For the text-containing cell, return its midpoint in (x, y) coordinate format. 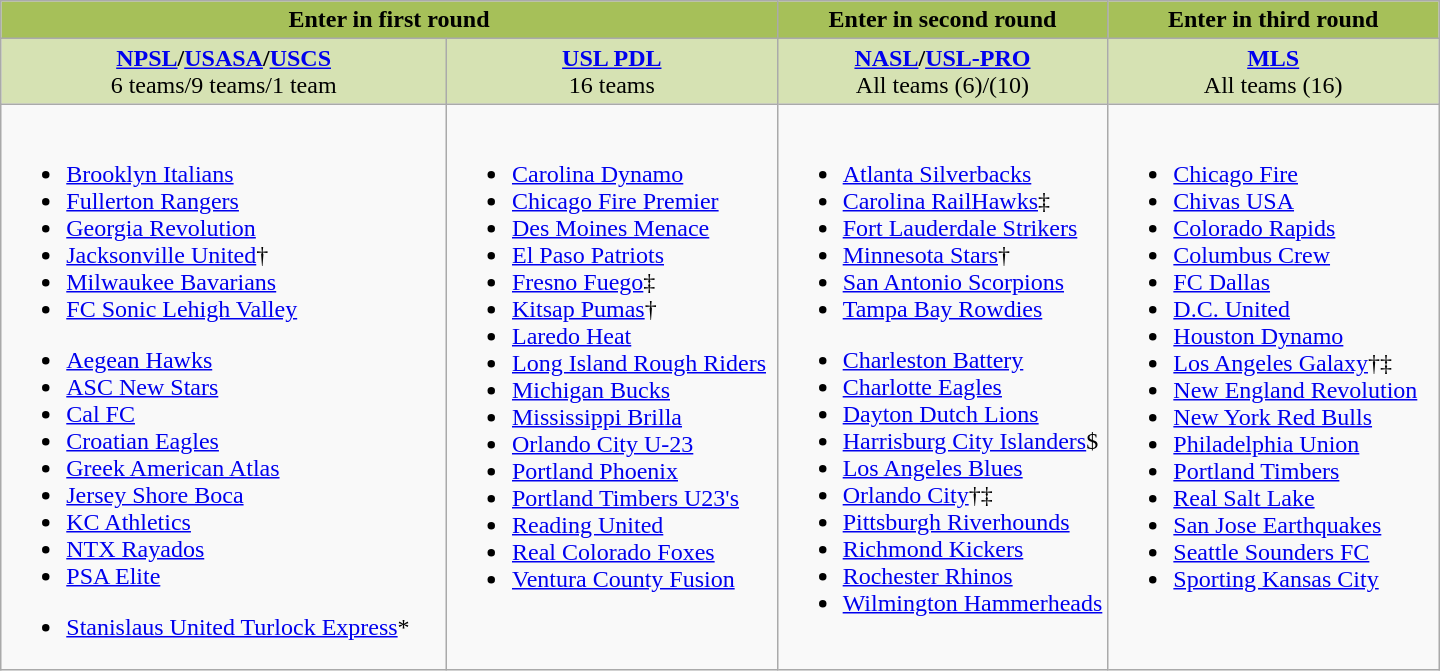
Enter in third round (1274, 20)
NASL/USL-PRO All teams (6)/(10) (942, 72)
NPSL/USASA/USCS 6 teams/9 teams/1 team (224, 72)
Enter in second round (942, 20)
MLS All teams (16) (1274, 72)
Enter in first round (389, 20)
USL PDL16 teams (612, 72)
